Find where the given text appears and provide that cell's center as (X, Y) coordinate. 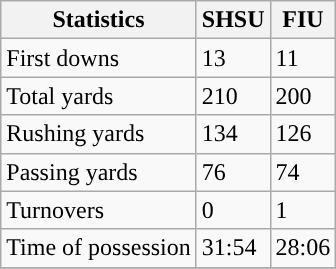
31:54 (233, 248)
1 (303, 210)
Turnovers (99, 210)
76 (233, 172)
11 (303, 58)
Total yards (99, 96)
74 (303, 172)
Passing yards (99, 172)
First downs (99, 58)
28:06 (303, 248)
126 (303, 134)
Rushing yards (99, 134)
Time of possession (99, 248)
FIU (303, 20)
200 (303, 96)
Statistics (99, 20)
210 (233, 96)
SHSU (233, 20)
134 (233, 134)
0 (233, 210)
13 (233, 58)
